Output the (X, Y) coordinate of the center of the cell containing the given text.  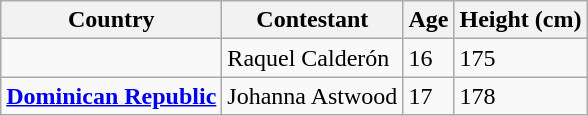
178 (520, 96)
Age (428, 20)
Country (112, 20)
16 (428, 58)
Johanna Astwood (312, 96)
Height (cm) (520, 20)
17 (428, 96)
Dominican Republic (112, 96)
Contestant (312, 20)
Raquel Calderón (312, 58)
175 (520, 58)
